Extract the (x, y) coordinate from the center of the cell holding the provided text.  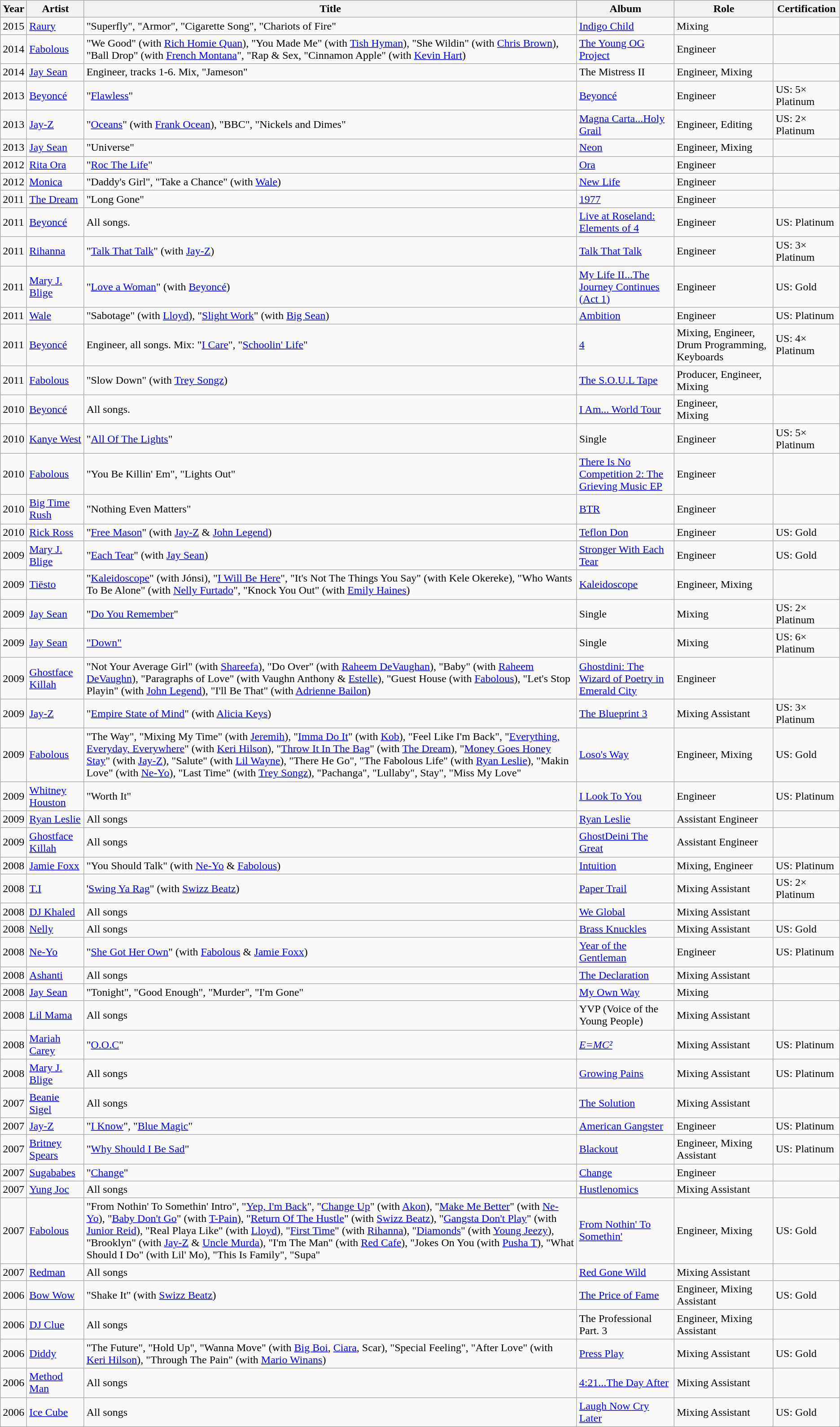
Intuition (626, 866)
The Young OG Project (626, 49)
Yung Joc (56, 1190)
Engineer, all songs. Mix: "I Care", "Schoolin' Life" (330, 345)
Wale (56, 316)
"She Got Her Own" (with Fabolous & Jamie Foxx) (330, 952)
Ambition (626, 316)
Live at Roseland: Elements of 4 (626, 222)
Ora (626, 165)
Kanye West (56, 439)
The Mistress II (626, 72)
Teflon Don (626, 532)
Album (626, 9)
The Blueprint 3 (626, 713)
Mixing, Engineer (724, 866)
"Nothing Even Matters" (330, 509)
Bow Wow (56, 1295)
Rihanna (56, 251)
Redman (56, 1272)
2015 (13, 26)
4 (626, 345)
YVP (Voice of the Young People) (626, 1015)
The Solution (626, 1103)
My Life II...The Journey Continues (Act 1) (626, 286)
Growing Pains (626, 1073)
1977 (626, 199)
The Professional Part. 3 (626, 1325)
Neon (626, 148)
The Price of Fame (626, 1295)
Stronger With Each Tear (626, 556)
"Universe" (330, 148)
Role (724, 9)
"Empire State of Mind" (with Alicia Keys) (330, 713)
Brass Knuckles (626, 929)
My Own Way (626, 992)
There Is No Competition 2: The Grieving Music EP (626, 474)
Ghostdini: The Wizard of Poetry in Emerald City (626, 678)
Kaleidoscope (626, 584)
E=MC² (626, 1045)
Whitney Houston (56, 796)
"Oceans" (with Frank Ocean), "BBC", "Nickels and Dimes" (330, 125)
GhostDeini The Great (626, 843)
Producer, Engineer, Mixing (724, 381)
Title (330, 9)
Rick Ross (56, 532)
Mariah Carey (56, 1045)
"Shake It" (with Swizz Beatz) (330, 1295)
The S.O.U.L Tape (626, 381)
Raury (56, 26)
"You Be Killin' Em", "Lights Out" (330, 474)
'Swing Ya Rag" (with Swizz Beatz) (330, 889)
Blackout (626, 1149)
From Nothin' To Somethin' (626, 1231)
DJ Khaled (56, 912)
Sugababes (56, 1173)
"Sabotage" (with Lloyd), "Slight Work" (with Big Sean) (330, 316)
"All Of The Lights" (330, 439)
Artist (56, 9)
"Tonight", "Good Enough", "Murder", "I'm Gone" (330, 992)
Hustlenomics (626, 1190)
"You Should Talk" (with Ne-Yo & Fabolous) (330, 866)
4:21...The Day After (626, 1383)
Britney Spears (56, 1149)
US: 4× Platinum (806, 345)
Beanie Sigel (56, 1103)
Jamie Foxx (56, 866)
Talk That Talk (626, 251)
"O.O.C" (330, 1045)
"I Know", "Blue Magic" (330, 1126)
"Love a Woman" (with Beyoncé) (330, 286)
Mixing, Engineer, Drum Programming, Keyboards (724, 345)
"Roc The Life" (330, 165)
Indigo Child (626, 26)
I Look To You (626, 796)
Year of the Gentleman (626, 952)
Engineer,Mixing (724, 409)
Loso's Way (626, 755)
Paper Trail (626, 889)
The Dream (56, 199)
"Down" (330, 643)
Rita Ora (56, 165)
T.I (56, 889)
BTR (626, 509)
New Life (626, 182)
Ice Cube (56, 1412)
Big Time Rush (56, 509)
Red Gone Wild (626, 1272)
Method Man (56, 1383)
Change (626, 1173)
"Slow Down" (with Trey Songz) (330, 381)
Laugh Now Cry Later (626, 1412)
Certification (806, 9)
"Worth It" (330, 796)
Engineer, Editing (724, 125)
"Long Gone" (330, 199)
Monica (56, 182)
Lil Mama (56, 1015)
US: 6× Platinum (806, 643)
The Declaration (626, 975)
"Talk That Talk" (with Jay-Z) (330, 251)
American Gangster (626, 1126)
Nelly (56, 929)
Diddy (56, 1353)
"Each Tear" (with Jay Sean) (330, 556)
Ne-Yo (56, 952)
"Do You Remember" (330, 614)
Engineer, tracks 1-6. Mix, "Jameson" (330, 72)
Tiësto (56, 584)
Press Play (626, 1353)
"Why Should I Be Sad" (330, 1149)
"Superfly", "Armor", "Cigarette Song", "Chariots of Fire" (330, 26)
DJ Clue (56, 1325)
"Change" (330, 1173)
I Am... World Tour (626, 409)
"Free Mason" (with Jay-Z & John Legend) (330, 532)
Magna Carta...Holy Grail (626, 125)
Ashanti (56, 975)
We Global (626, 912)
Year (13, 9)
"Flawless" (330, 95)
"Daddy's Girl", "Take a Chance" (with Wale) (330, 182)
